From the cell containing the given text, extract its center point as (X, Y) coordinate. 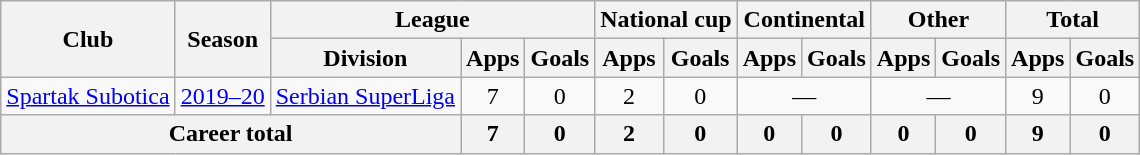
Division (365, 58)
Career total (231, 134)
Serbian SuperLiga (365, 96)
2019–20 (222, 96)
League (432, 20)
Spartak Subotica (88, 96)
Season (222, 39)
National cup (666, 20)
Continental (804, 20)
Club (88, 39)
Other (938, 20)
Total (1073, 20)
